From the cell containing the given text, extract its center point as (X, Y) coordinate. 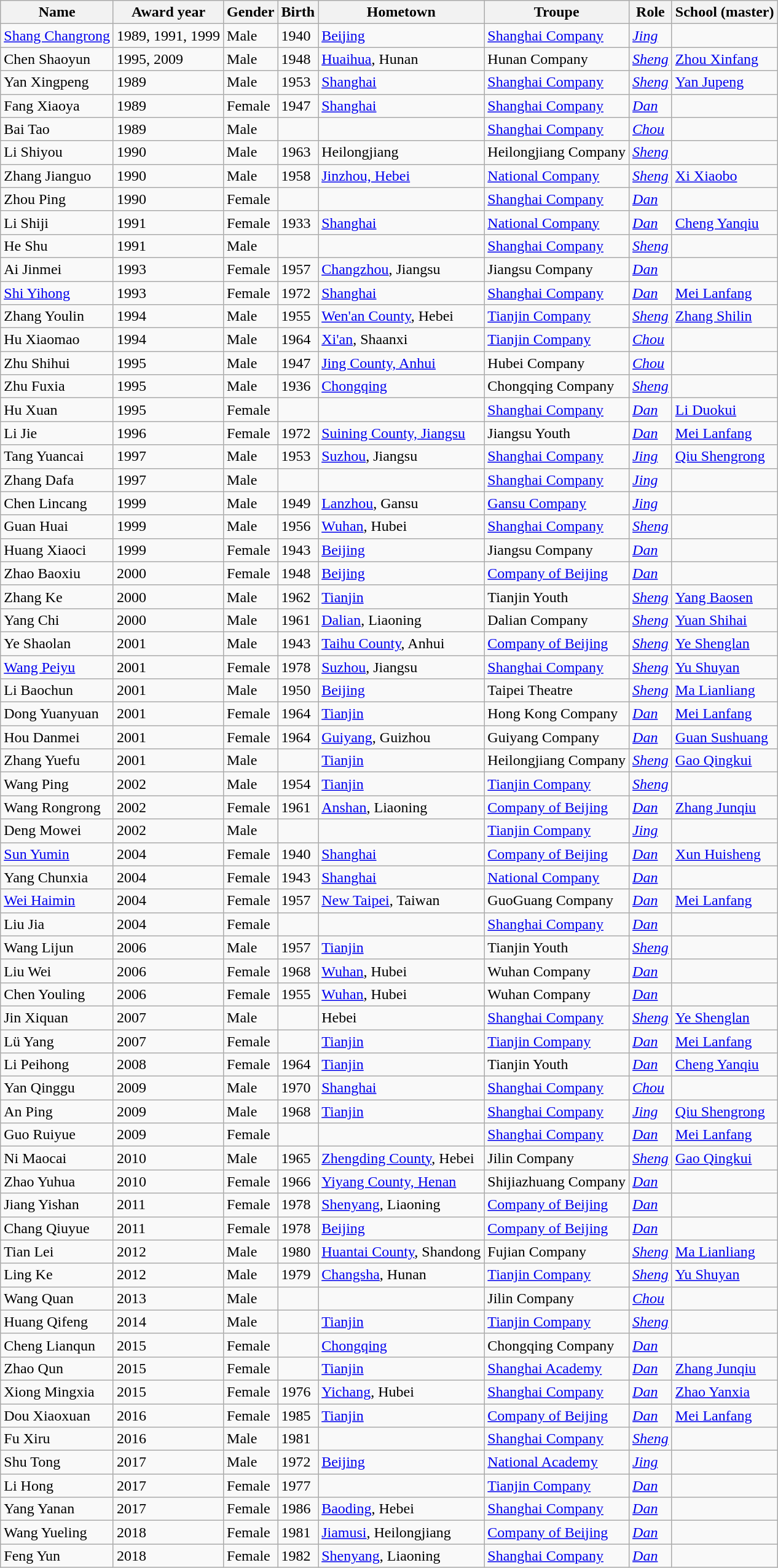
Zhou Xinfang (725, 59)
GuoGuang Company (557, 901)
Liu Jia (57, 924)
1949 (298, 503)
Wang Quan (57, 1298)
Huantai County, Shandong (401, 1252)
Yan Qinggu (57, 1088)
Zhang Youlin (57, 316)
School (master) (725, 12)
Fang Xiaoya (57, 106)
Wen'an County, Hebei (401, 316)
Wang Yueling (57, 1532)
Shu Tong (57, 1462)
Zhang Ke (57, 597)
Gansu Company (557, 503)
Xiong Mingxia (57, 1392)
Zhang Shilin (725, 316)
New Taipei, Taiwan (401, 901)
Chen Shaoyun (57, 59)
Guiyang, Guizhou (401, 737)
Fu Xiru (57, 1439)
Yichang, Hubei (401, 1392)
Huang Qifeng (57, 1322)
Yuan Shihai (725, 620)
Ling Ke (57, 1275)
Suining County, Jiangsu (401, 433)
Wang Rongrong (57, 807)
Yan Xingpeng (57, 82)
Guiyang Company (557, 737)
1979 (298, 1275)
Shi Yihong (57, 293)
Cheng Lianqun (57, 1345)
Hu Xiaomao (57, 340)
1986 (298, 1509)
Guan Huai (57, 527)
Jinzhou, Hebei (401, 176)
1950 (298, 691)
1977 (298, 1486)
An Ping (57, 1111)
1982 (298, 1556)
Zhang Dafa (57, 480)
Hong Kong Company (557, 714)
Changsha, Hunan (401, 1275)
1962 (298, 597)
Feng Yun (57, 1556)
Yiyang County, Henan (401, 1182)
1958 (298, 176)
Yang Baosen (725, 597)
Zhu Shihui (57, 363)
Li Jie (57, 433)
Heilongjiang (401, 152)
1933 (298, 222)
Xun Huisheng (725, 854)
Shanghai Academy (557, 1368)
Huaihua, Hunan (401, 59)
Yang Yanan (57, 1509)
1985 (298, 1415)
Guan Sushuang (725, 737)
Li Shiji (57, 222)
Dalian, Liaoning (401, 620)
Hometown (401, 12)
Gender (251, 12)
1996 (168, 433)
Zhengding County, Hebei (401, 1158)
1963 (298, 152)
Tian Lei (57, 1252)
Bai Tao (57, 129)
Chang Qiuyue (57, 1228)
Li Baochun (57, 691)
Li Shiyou (57, 152)
Deng Mowei (57, 831)
Zhu Fuxia (57, 386)
Ye Shaolan (57, 643)
Award year (168, 12)
Zhao Yanxia (725, 1392)
Dou Xiaoxuan (57, 1415)
Wei Haimin (57, 901)
1970 (298, 1088)
Hunan Company (557, 59)
Wang Peiyu (57, 667)
Name (57, 12)
Yang Chunxia (57, 877)
Hu Xuan (57, 410)
Baoding, Hebei (401, 1509)
Zhao Baoxiu (57, 573)
1936 (298, 386)
1954 (298, 784)
Yan Jupeng (725, 82)
Wang Lijun (57, 947)
Huang Xiaoci (57, 550)
1995, 2009 (168, 59)
Birth (298, 12)
Zhou Ping (57, 199)
Zhao Qun (57, 1368)
Wang Ping (57, 784)
Jing County, Anhui (401, 363)
2014 (168, 1322)
Lanzhou, Gansu (401, 503)
Anshan, Liaoning (401, 807)
Taipei Theatre (557, 691)
Role (651, 12)
1966 (298, 1182)
Ai Jinmei (57, 269)
Xi Xiaobo (725, 176)
Zhao Yuhua (57, 1182)
Li Hong (57, 1486)
1976 (298, 1392)
Dong Yuanyuan (57, 714)
Troupe (557, 12)
Li Duokui (725, 410)
Guo Ruiyue (57, 1135)
Jin Xiquan (57, 1017)
Liu Wei (57, 971)
Lü Yang (57, 1041)
Changzhou, Jiangsu (401, 269)
Jiang Yishan (57, 1205)
Dalian Company (557, 620)
Jiamusi, Heilongjiang (401, 1532)
Jiangsu Youth (557, 433)
Zhang Jianguo (57, 176)
He Shu (57, 246)
1965 (298, 1158)
Shang Changrong (57, 36)
Fujian Company (557, 1252)
1980 (298, 1252)
Tang Yuancai (57, 457)
1989, 1991, 1999 (168, 36)
Ni Maocai (57, 1158)
Hou Danmei (57, 737)
Xi'an, Shaanxi (401, 340)
Yang Chi (57, 620)
Zhang Yuefu (57, 761)
Chen Lincang (57, 503)
Sun Yumin (57, 854)
National Academy (557, 1462)
2008 (168, 1065)
Taihu County, Anhui (401, 643)
Li Peihong (57, 1065)
Chen Youling (57, 994)
1956 (298, 527)
Hebei (401, 1017)
Shijiazhuang Company (557, 1182)
2013 (168, 1298)
Hubei Company (557, 363)
